Search for the cell housing the specified text and yield its [x, y] center coordinate. 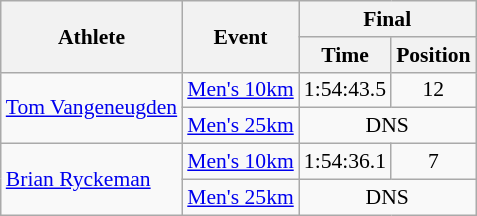
1:54:43.5 [345, 90]
7 [433, 162]
Final [388, 19]
Tom Vangeneugden [92, 108]
12 [433, 90]
Time [345, 55]
Athlete [92, 36]
Position [433, 55]
Event [240, 36]
1:54:36.1 [345, 162]
Brian Ryckeman [92, 180]
